Capture the cell that displays the provided text and extract its (X, Y) central coordinate. 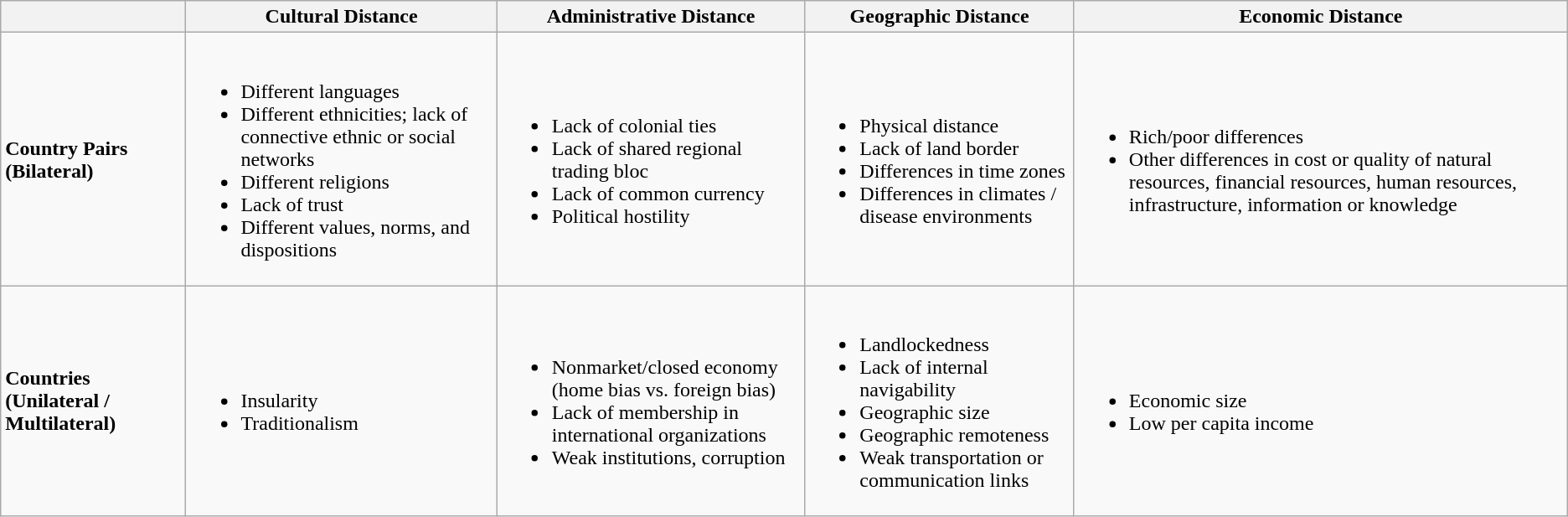
Economic sizeLow per capita income (1320, 401)
InsularityTraditionalism (342, 401)
Administrative Distance (651, 17)
LandlockednessLack of internal navigabilityGeographic sizeGeographic remotenessWeak transportation or communication links (940, 401)
Economic Distance (1320, 17)
Country Pairs (Bilateral) (94, 159)
Lack of colonial tiesLack of shared regional trading blocLack of common currencyPolitical hostility (651, 159)
Geographic Distance (940, 17)
Nonmarket/closed economy (home bias vs. foreign bias)Lack of membership in international organizationsWeak institutions, corruption (651, 401)
Physical distanceLack of land borderDifferences in time zonesDifferences in climates / disease environments (940, 159)
Countries (Unilateral / Multilateral) (94, 401)
Cultural Distance (342, 17)
